Locate the cell with the specified text and output its (X, Y) center coordinate. 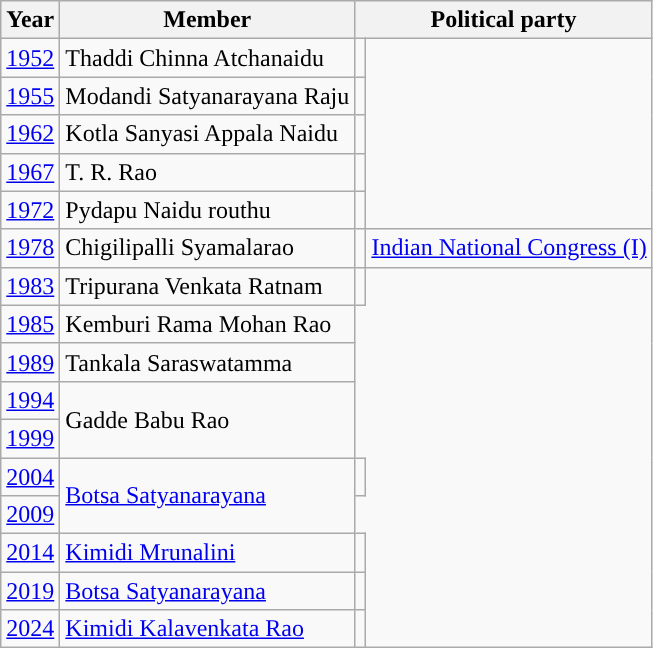
2009 (30, 515)
Gadde Babu Rao (208, 419)
Year (30, 20)
Kimidi Mrunalini (208, 553)
Tripurana Venkata Ratnam (208, 286)
2024 (30, 629)
Chigilipalli Syamalarao (208, 248)
Kotla Sanyasi Appala Naidu (208, 134)
1962 (30, 134)
1994 (30, 400)
Political party (504, 20)
Tankala Saraswatamma (208, 362)
1967 (30, 172)
T. R. Rao (208, 172)
Pydapu Naidu routhu (208, 210)
Kimidi Kalavenkata Rao (208, 629)
1999 (30, 438)
Thaddi Chinna Atchanaidu (208, 58)
2019 (30, 591)
Kemburi Rama Mohan Rao (208, 324)
2014 (30, 553)
Member (208, 20)
Indian National Congress (I) (509, 248)
Modandi Satyanarayana Raju (208, 96)
1983 (30, 286)
1985 (30, 324)
1978 (30, 248)
2004 (30, 477)
1972 (30, 210)
1952 (30, 58)
1989 (30, 362)
1955 (30, 96)
